Identify which cell holds the provided text, then report its (X, Y) central coordinate. 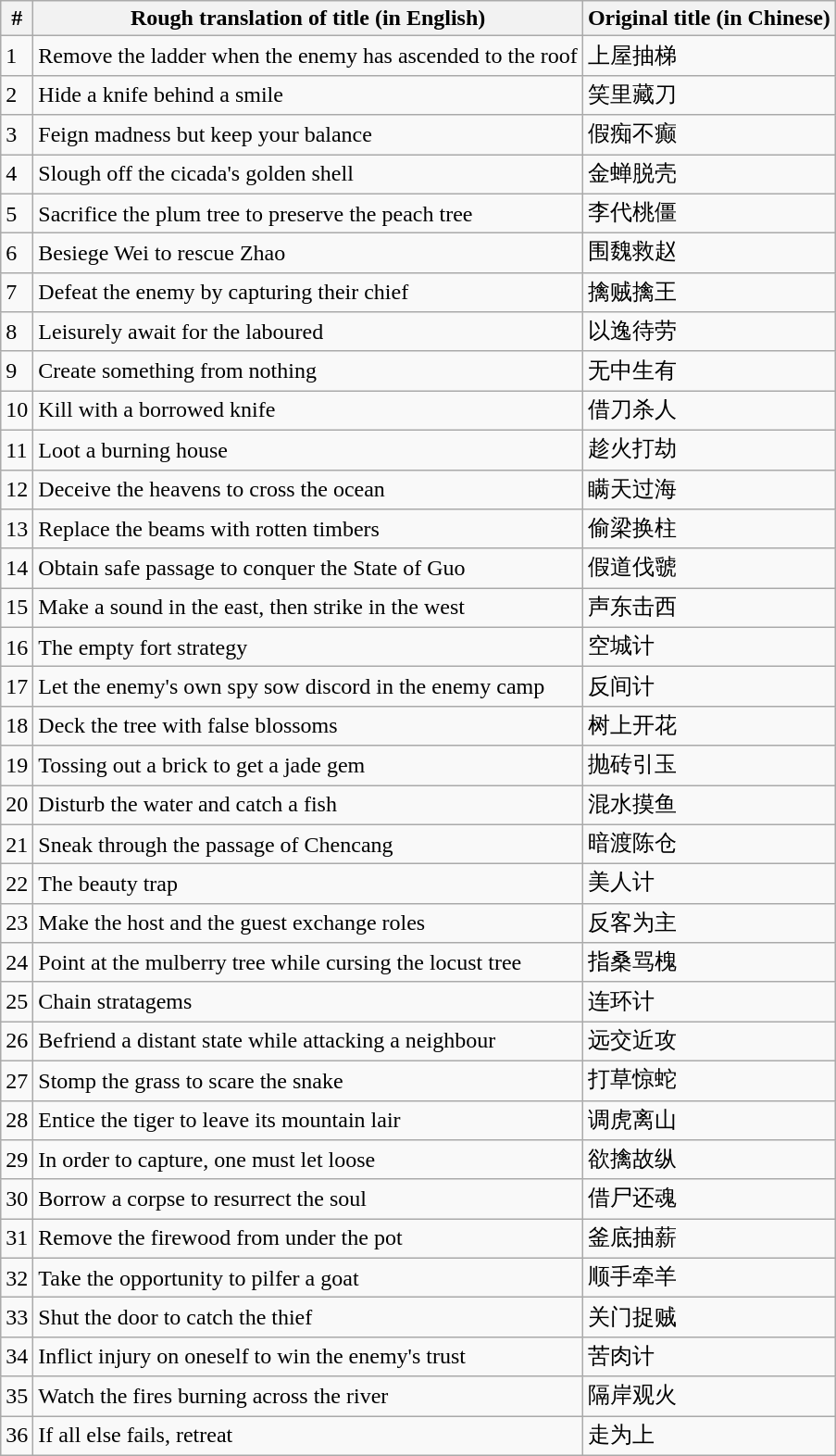
关门捉贼 (709, 1317)
打草惊蛇 (709, 1080)
反客为主 (709, 923)
26 (17, 1041)
Deck the tree with false blossoms (308, 726)
1 (17, 56)
Watch the fires burning across the river (308, 1397)
上屋抽梯 (709, 56)
Make a sound in the east, then strike in the west (308, 608)
Original title (in Chinese) (709, 19)
借刀杀人 (709, 411)
Make the host and the guest exchange roles (308, 923)
15 (17, 608)
Remove the firewood from under the pot (308, 1239)
偷梁换柱 (709, 530)
Defeat the enemy by capturing their chief (308, 293)
19 (17, 765)
28 (17, 1121)
Point at the mulberry tree while cursing the locust tree (308, 963)
Slough off the cicada's golden shell (308, 174)
12 (17, 489)
Sneak through the passage of Chencang (308, 845)
16 (17, 646)
远交近攻 (709, 1041)
Shut the door to catch the thief (308, 1317)
Hide a knife behind a smile (308, 94)
6 (17, 254)
31 (17, 1239)
9 (17, 370)
釜底抽薪 (709, 1239)
以逸待劳 (709, 332)
Rough translation of title (in English) (308, 19)
欲擒故纵 (709, 1160)
李代桃僵 (709, 213)
美人计 (709, 884)
Replace the beams with rotten timbers (308, 530)
7 (17, 293)
25 (17, 1002)
3 (17, 135)
Befriend a distant state while attacking a neighbour (308, 1041)
走为上 (709, 1436)
Leisurely await for the laboured (308, 332)
2 (17, 94)
8 (17, 332)
Remove the ladder when the enemy has ascended to the roof (308, 56)
Loot a burning house (308, 450)
树上开花 (709, 726)
Let the enemy's own spy sow discord in the enemy camp (308, 687)
Create something from nothing (308, 370)
Disturb the water and catch a fish (308, 806)
Tossing out a brick to get a jade gem (308, 765)
Feign madness but keep your balance (308, 135)
4 (17, 174)
13 (17, 530)
暗渡陈仓 (709, 845)
调虎离山 (709, 1121)
If all else fails, retreat (308, 1436)
Take the opportunity to pilfer a goat (308, 1278)
Stomp the grass to scare the snake (308, 1080)
32 (17, 1278)
Borrow a corpse to resurrect the soul (308, 1199)
顺手牵羊 (709, 1278)
假痴不癫 (709, 135)
指桑骂槐 (709, 963)
围魏救赵 (709, 254)
27 (17, 1080)
36 (17, 1436)
In order to capture, one must let loose (308, 1160)
21 (17, 845)
34 (17, 1356)
The empty fort strategy (308, 646)
笑里藏刀 (709, 94)
金蝉脱壳 (709, 174)
瞒天过海 (709, 489)
连环计 (709, 1002)
Chain stratagems (308, 1002)
10 (17, 411)
11 (17, 450)
隔岸观火 (709, 1397)
空城计 (709, 646)
# (17, 19)
29 (17, 1160)
14 (17, 569)
Sacrifice the plum tree to preserve the peach tree (308, 213)
33 (17, 1317)
苦肉计 (709, 1356)
混水摸鱼 (709, 806)
35 (17, 1397)
Kill with a borrowed knife (308, 411)
5 (17, 213)
Inflict injury on oneself to win the enemy's trust (308, 1356)
反间计 (709, 687)
无中生有 (709, 370)
20 (17, 806)
趁火打劫 (709, 450)
17 (17, 687)
18 (17, 726)
Deceive the heavens to cross the ocean (308, 489)
抛砖引玉 (709, 765)
Besiege Wei to rescue Zhao (308, 254)
Obtain safe passage to conquer the State of Guo (308, 569)
22 (17, 884)
23 (17, 923)
假道伐虢 (709, 569)
擒贼擒王 (709, 293)
24 (17, 963)
The beauty trap (308, 884)
借尸还魂 (709, 1199)
声东击西 (709, 608)
30 (17, 1199)
Entice the tiger to leave its mountain lair (308, 1121)
